Scan for the cell matching the given text and deliver its [X, Y] coordinate at center. 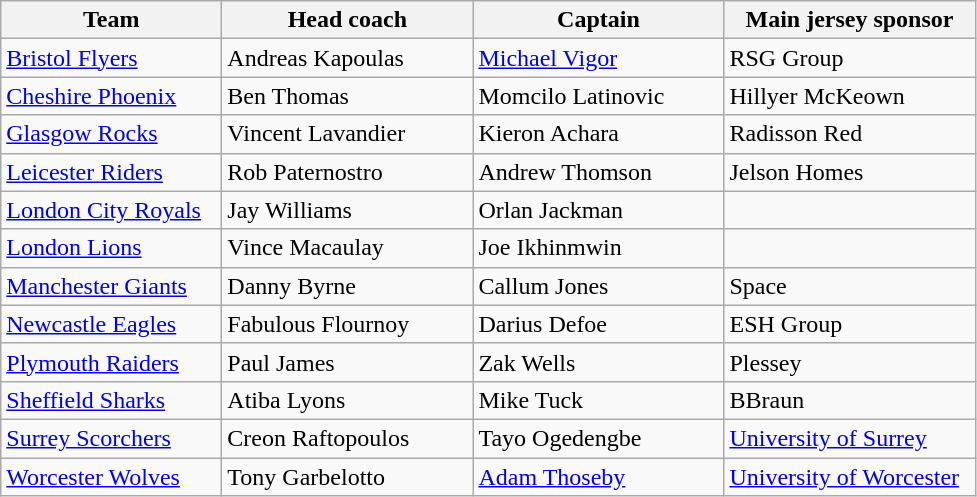
Rob Paternostro [348, 172]
Danny Byrne [348, 286]
Kieron Achara [598, 134]
ESH Group [850, 324]
Worcester Wolves [112, 477]
London City Royals [112, 210]
Tony Garbelotto [348, 477]
Mike Tuck [598, 400]
Main jersey sponsor [850, 20]
Vincent Lavandier [348, 134]
Jelson Homes [850, 172]
Head coach [348, 20]
Fabulous Flournoy [348, 324]
University of Worcester [850, 477]
Bristol Flyers [112, 58]
Orlan Jackman [598, 210]
Callum Jones [598, 286]
Andreas Kapoulas [348, 58]
Tayo Ogedengbe [598, 438]
RSG Group [850, 58]
Glasgow Rocks [112, 134]
Team [112, 20]
Darius Defoe [598, 324]
Michael Vigor [598, 58]
Creon Raftopoulos [348, 438]
Vince Macaulay [348, 248]
Paul James [348, 362]
London Lions [112, 248]
Cheshire Phoenix [112, 96]
Ben Thomas [348, 96]
Manchester Giants [112, 286]
Joe Ikhinmwin [598, 248]
Atiba Lyons [348, 400]
Sheffield Sharks [112, 400]
Space [850, 286]
Radisson Red [850, 134]
Jay Williams [348, 210]
Captain [598, 20]
Andrew Thomson [598, 172]
University of Surrey [850, 438]
Plymouth Raiders [112, 362]
Newcastle Eagles [112, 324]
Momcilo Latinovic [598, 96]
Hillyer McKeown [850, 96]
Surrey Scorchers [112, 438]
Adam Thoseby [598, 477]
Zak Wells [598, 362]
Leicester Riders [112, 172]
Plessey [850, 362]
BBraun [850, 400]
